Search for the cell housing the specified text and yield its [X, Y] center coordinate. 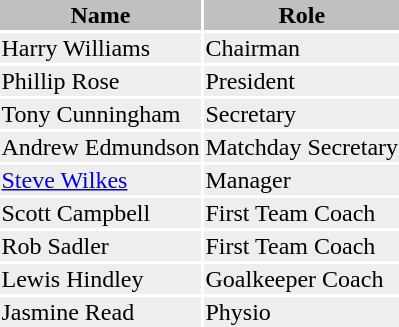
Andrew Edmundson [100, 147]
Rob Sadler [100, 246]
Harry Williams [100, 48]
Name [100, 15]
Steve Wilkes [100, 180]
Scott Campbell [100, 213]
Phillip Rose [100, 81]
Jasmine Read [100, 312]
Tony Cunningham [100, 114]
Lewis Hindley [100, 279]
